Output the (X, Y) coordinate of the center of the cell containing the given text.  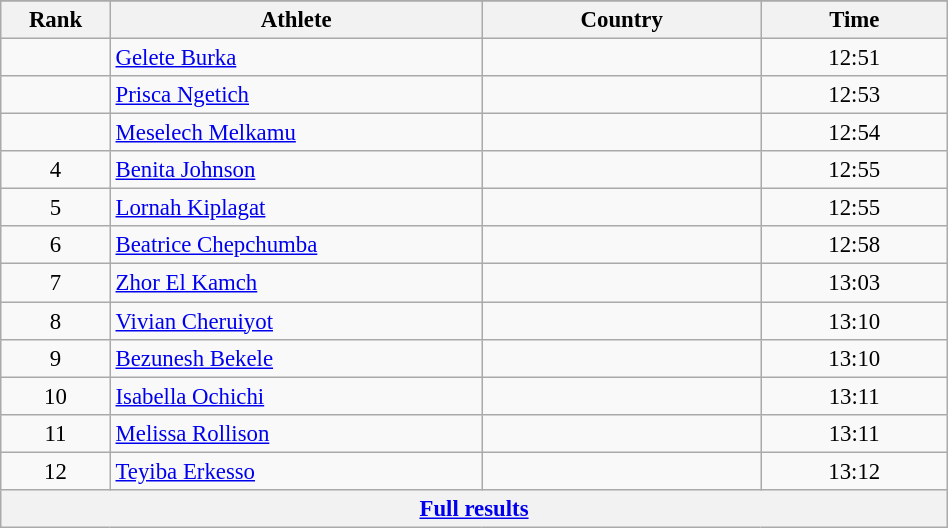
Bezunesh Bekele (296, 358)
8 (56, 321)
Isabella Ochichi (296, 396)
11 (56, 433)
12:51 (854, 58)
13:03 (854, 283)
Meselech Melkamu (296, 133)
Athlete (296, 20)
Time (854, 20)
9 (56, 358)
Beatrice Chepchumba (296, 245)
Gelete Burka (296, 58)
12:58 (854, 245)
12:53 (854, 95)
Teyiba Erkesso (296, 471)
12 (56, 471)
6 (56, 245)
10 (56, 396)
12:54 (854, 133)
Benita Johnson (296, 170)
4 (56, 170)
Country (622, 20)
Melissa Rollison (296, 433)
Rank (56, 20)
7 (56, 283)
13:12 (854, 471)
Zhor El Kamch (296, 283)
Full results (474, 509)
5 (56, 208)
Prisca Ngetich (296, 95)
Lornah Kiplagat (296, 208)
Vivian Cheruiyot (296, 321)
